Return [x, y] of the center of cell containing provided text 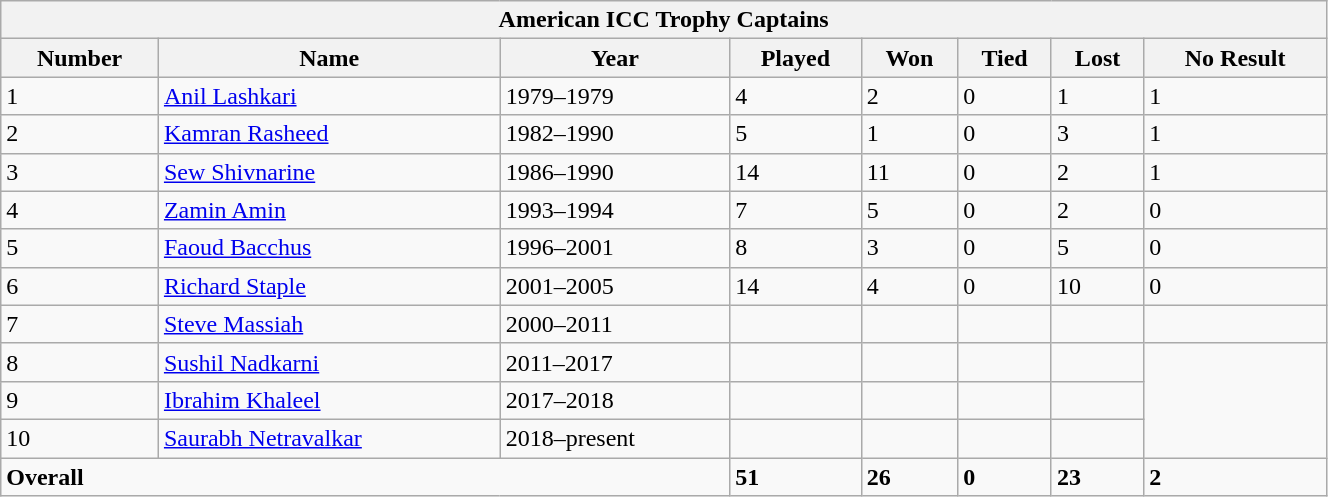
26 [910, 477]
6 [80, 286]
1996–2001 [615, 248]
51 [796, 477]
Lost [1097, 58]
Ibrahim Khaleel [329, 400]
11 [910, 172]
2018–present [615, 438]
1993–1994 [615, 210]
1986–1990 [615, 172]
Name [329, 58]
Sushil Nadkarni [329, 362]
Kamran Rasheed [329, 134]
2001–2005 [615, 286]
Number [80, 58]
23 [1097, 477]
Richard Staple [329, 286]
2011–2017 [615, 362]
Zamin Amin [329, 210]
2017–2018 [615, 400]
Sew Shivnarine [329, 172]
Faoud Bacchus [329, 248]
Year [615, 58]
American ICC Trophy Captains [664, 20]
2000–2011 [615, 324]
No Result [1236, 58]
Tied [1005, 58]
Played [796, 58]
Steve Massiah [329, 324]
Overall [366, 477]
Anil Lashkari [329, 96]
9 [80, 400]
Won [910, 58]
1982–1990 [615, 134]
Saurabh Netravalkar [329, 438]
1979–1979 [615, 96]
